Determine the [X, Y] coordinate at the center of the cell enclosing the given text.  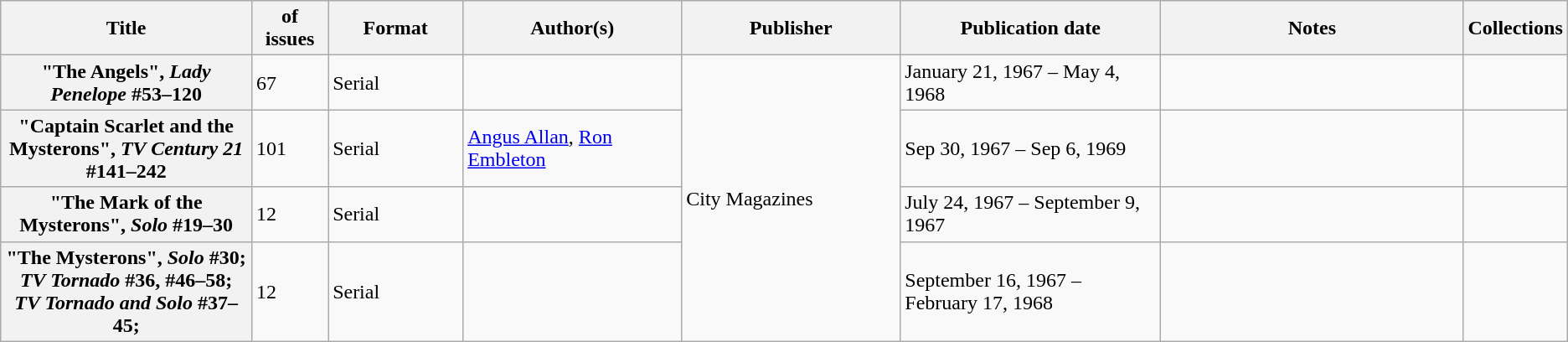
Publisher [791, 28]
Title [126, 28]
Collections [1515, 28]
Notes [1312, 28]
July 24, 1967 – September 9, 1967 [1030, 215]
of issues [290, 28]
City Magazines [791, 198]
101 [290, 148]
Angus Allan, Ron Embleton [573, 148]
67 [290, 82]
Sep 30, 1967 – Sep 6, 1969 [1030, 148]
"The Mark of the Mysterons", Solo #19–30 [126, 215]
"Captain Scarlet and the Mysterons", TV Century 21 #141–242 [126, 148]
January 21, 1967 – May 4, 1968 [1030, 82]
"The Angels", Lady Penelope #53–120 [126, 82]
Format [395, 28]
"The Mysterons", Solo #30; TV Tornado #36, #46–58; TV Tornado and Solo #37–45; [126, 292]
Publication date [1030, 28]
September 16, 1967 – February 17, 1968 [1030, 292]
Author(s) [573, 28]
